Pinpoint the cell where the given text exists, returning its (X, Y) midpoint coordinate. 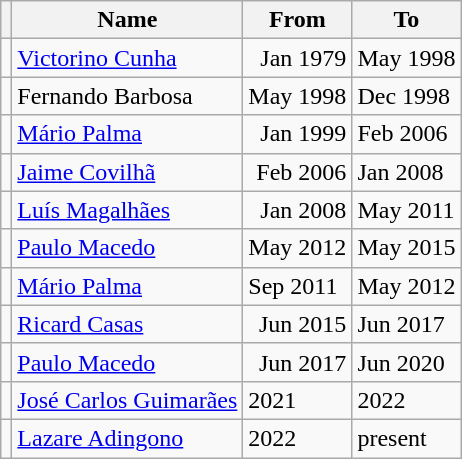
Ricard Casas (128, 324)
Luís Magalhães (128, 210)
May 2015 (406, 248)
Lazare Adingono (128, 438)
To (406, 20)
Jun 2020 (406, 362)
Jun 2015 (298, 324)
present (406, 438)
Jan 1979 (298, 58)
Victorino Cunha (128, 58)
José Carlos Guimarães (128, 400)
From (298, 20)
Dec 1998 (406, 96)
Name (128, 20)
Jaime Covilhã (128, 172)
Sep 2011 (298, 286)
Fernando Barbosa (128, 96)
2021 (298, 400)
May 2011 (406, 210)
Jan 1999 (298, 134)
